Identify which cell holds the provided text, then report its [X, Y] central coordinate. 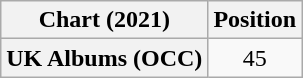
45 [255, 58]
Chart (2021) [104, 20]
Position [255, 20]
UK Albums (OCC) [104, 58]
